Locate the cell with the specified text and output its [X, Y] center coordinate. 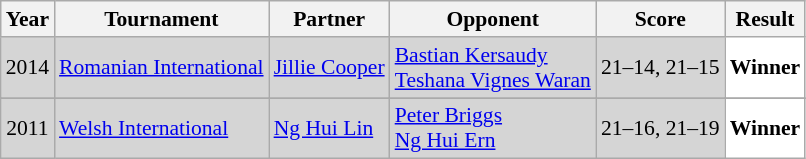
Year [28, 19]
Welsh International [162, 128]
2014 [28, 68]
21–14, 21–15 [660, 68]
Result [766, 19]
Bastian Kersaudy Teshana Vignes Waran [493, 68]
Romanian International [162, 68]
21–16, 21–19 [660, 128]
2011 [28, 128]
Score [660, 19]
Jillie Cooper [330, 68]
Ng Hui Lin [330, 128]
Partner [330, 19]
Opponent [493, 19]
Tournament [162, 19]
Peter Briggs Ng Hui Ern [493, 128]
